Return the (x, y) coordinate for the center point of the cell that contains the specified text.  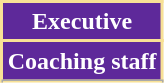
Executive (82, 22)
Coaching staff (82, 61)
